Return the [X, Y] coordinate for the center point of the cell that contains the specified text.  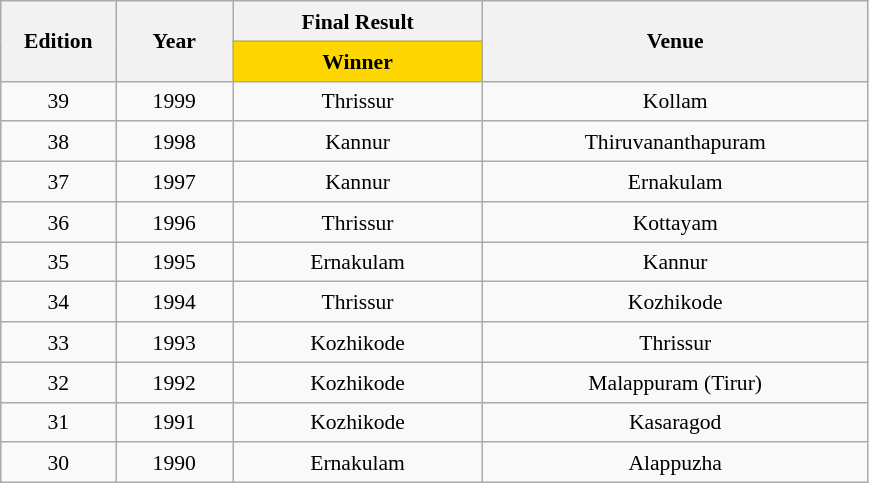
1992 [174, 382]
31 [58, 422]
39 [58, 101]
1993 [174, 342]
1991 [174, 422]
Alappuzha [676, 463]
1995 [174, 262]
Malappuram (Tirur) [676, 382]
Winner [357, 61]
34 [58, 302]
Kottayam [676, 222]
32 [58, 382]
Thiruvananthapuram [676, 142]
Kasaragod [676, 422]
1990 [174, 463]
Final Result [357, 21]
35 [58, 262]
36 [58, 222]
1997 [174, 182]
1999 [174, 101]
Venue [676, 41]
1994 [174, 302]
Year [174, 41]
1998 [174, 142]
1996 [174, 222]
38 [58, 142]
Kollam [676, 101]
Edition [58, 41]
30 [58, 463]
33 [58, 342]
37 [58, 182]
